Determine the (x, y) coordinate at the center of the cell enclosing the given text.  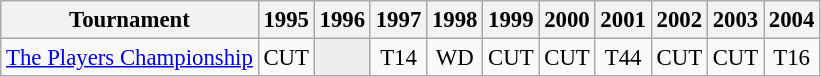
1998 (455, 20)
1996 (342, 20)
1997 (398, 20)
The Players Championship (130, 58)
2003 (735, 20)
1999 (511, 20)
WD (455, 58)
T44 (623, 58)
2001 (623, 20)
1995 (286, 20)
T14 (398, 58)
2004 (792, 20)
T16 (792, 58)
2000 (567, 20)
Tournament (130, 20)
2002 (679, 20)
